Return (x, y) of the center of cell containing provided text 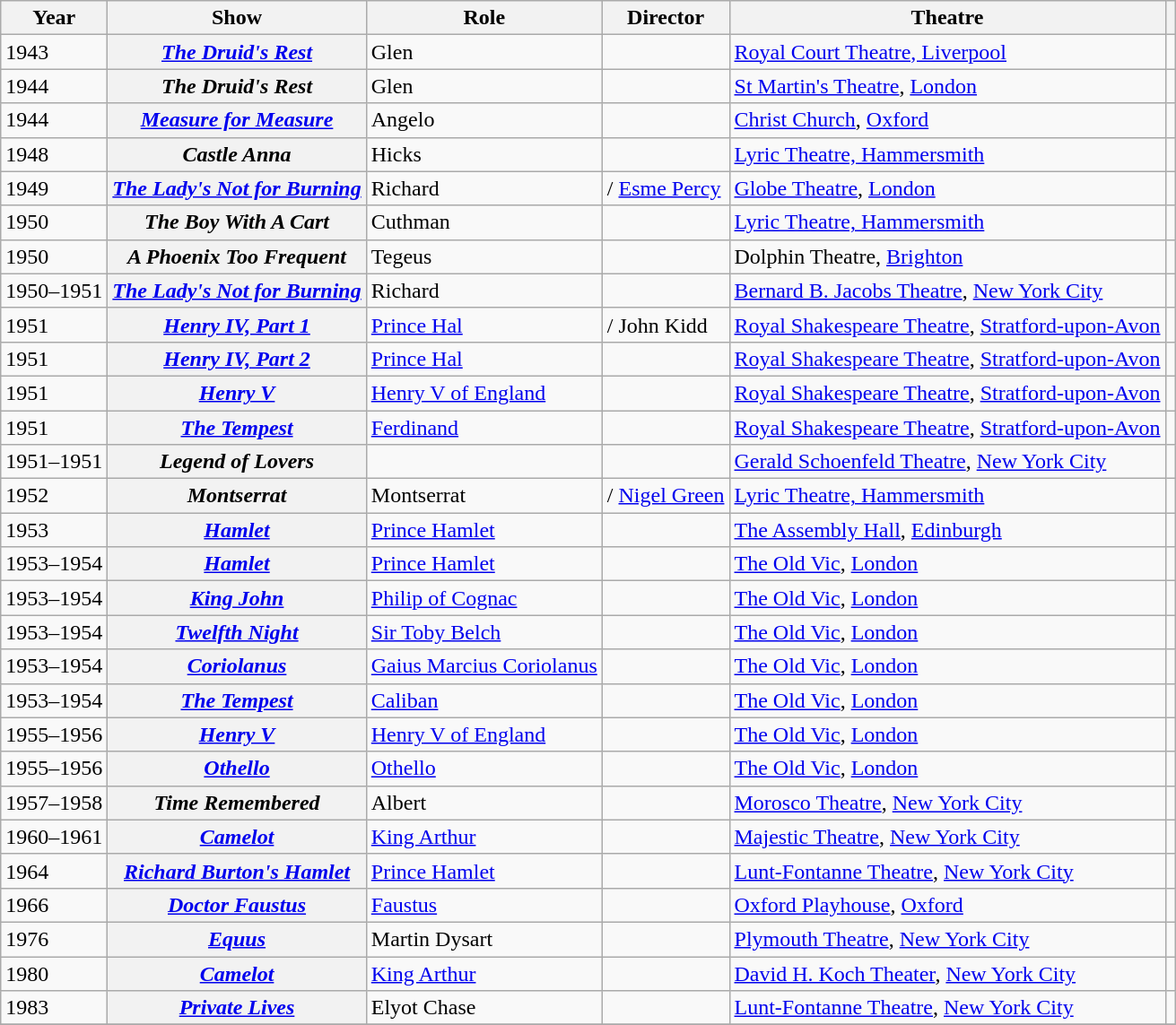
Doctor Faustus (237, 905)
1966 (54, 905)
/ John Kidd (666, 325)
Philip of Cognac (484, 598)
Cuthman (484, 222)
Equus (237, 939)
The Assembly Hall, Edinburgh (947, 530)
Director (666, 18)
Coriolanus (237, 666)
A Phoenix Too Frequent (237, 256)
Globe Theatre, London (947, 188)
St Martin's Theatre, London (947, 86)
1950–1951 (54, 291)
1957–1958 (54, 803)
Theatre (947, 18)
Richard Burton's Hamlet (237, 871)
Henry IV, Part 1 (237, 325)
1943 (54, 52)
Dolphin Theatre, Brighton (947, 256)
1983 (54, 1008)
Christ Church, Oxford (947, 120)
Henry IV, Part 2 (237, 359)
Hicks (484, 154)
Measure for Measure (237, 120)
Role (484, 18)
Time Remembered (237, 803)
Albert (484, 803)
Tegeus (484, 256)
Plymouth Theatre, New York City (947, 939)
1948 (54, 154)
Angelo (484, 120)
Gaius Marcius Coriolanus (484, 666)
Elyot Chase (484, 1008)
Gerald Schoenfeld Theatre, New York City (947, 462)
Martin Dysart (484, 939)
Faustus (484, 905)
Ferdinand (484, 428)
Show (237, 18)
King John (237, 598)
Sir Toby Belch (484, 632)
Majestic Theatre, New York City (947, 837)
/ Esme Percy (666, 188)
1952 (54, 496)
1953 (54, 530)
Twelfth Night (237, 632)
Oxford Playhouse, Oxford (947, 905)
1964 (54, 871)
The Boy With A Cart (237, 222)
Legend of Lovers (237, 462)
Castle Anna (237, 154)
Morosco Theatre, New York City (947, 803)
/ Nigel Green (666, 496)
Royal Court Theatre, Liverpool (947, 52)
Year (54, 18)
1951–1951 (54, 462)
1949 (54, 188)
David H. Koch Theater, New York City (947, 973)
1976 (54, 939)
Private Lives (237, 1008)
1980 (54, 973)
Bernard B. Jacobs Theatre, New York City (947, 291)
1960–1961 (54, 837)
Caliban (484, 700)
